Provide the [X, Y] coordinate of the cell's center where the given text is located.  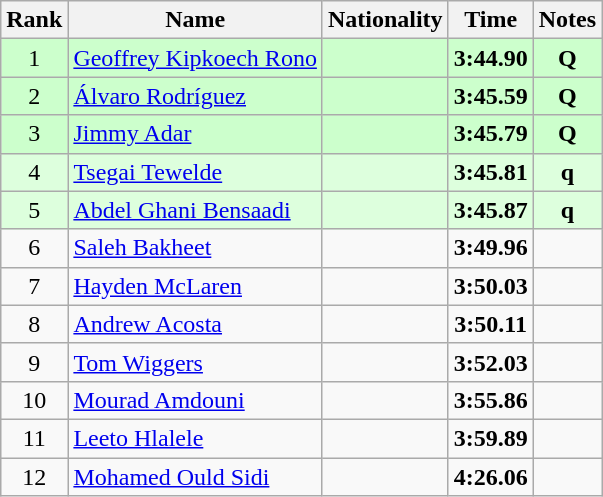
10 [34, 400]
Mohamed Ould Sidi [196, 477]
Rank [34, 20]
Tom Wiggers [196, 362]
Jimmy Adar [196, 134]
3:52.03 [490, 362]
Notes [567, 20]
7 [34, 286]
Álvaro Rodríguez [196, 96]
3:44.90 [490, 58]
Leeto Hlalele [196, 438]
4 [34, 172]
4:26.06 [490, 477]
Andrew Acosta [196, 324]
Time [490, 20]
3:45.87 [490, 210]
3:45.79 [490, 134]
Geoffrey Kipkoech Rono [196, 58]
Name [196, 20]
3:50.03 [490, 286]
3 [34, 134]
5 [34, 210]
11 [34, 438]
Hayden McLaren [196, 286]
Nationality [385, 20]
Tsegai Tewelde [196, 172]
3:45.81 [490, 172]
3:55.86 [490, 400]
Saleh Bakheet [196, 248]
3:50.11 [490, 324]
6 [34, 248]
1 [34, 58]
8 [34, 324]
2 [34, 96]
3:45.59 [490, 96]
9 [34, 362]
Mourad Amdouni [196, 400]
3:49.96 [490, 248]
12 [34, 477]
Abdel Ghani Bensaadi [196, 210]
3:59.89 [490, 438]
